Return (X, Y) of the center of cell containing provided text 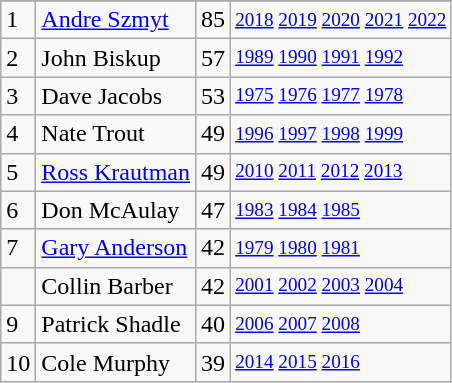
6 (18, 210)
4 (18, 134)
57 (214, 58)
5 (18, 172)
Patrick Shadle (116, 324)
2018 2019 2020 2021 2022 (341, 20)
3 (18, 96)
John Biskup (116, 58)
2 (18, 58)
1996 1997 1998 1999 (341, 134)
Dave Jacobs (116, 96)
2001 2002 2003 2004 (341, 286)
40 (214, 324)
53 (214, 96)
Don McAulay (116, 210)
2014 2015 2016 (341, 362)
2010 2011 2012 2013 (341, 172)
Andre Szmyt (116, 20)
1975 1976 1977 1978 (341, 96)
1983 1984 1985 (341, 210)
Gary Anderson (116, 248)
39 (214, 362)
7 (18, 248)
85 (214, 20)
Cole Murphy (116, 362)
9 (18, 324)
1979 1980 1981 (341, 248)
2006 2007 2008 (341, 324)
Ross Krautman (116, 172)
10 (18, 362)
47 (214, 210)
1 (18, 20)
Collin Barber (116, 286)
Nate Trout (116, 134)
1989 1990 1991 1992 (341, 58)
